From the cell containing the given text, extract its center point as [x, y] coordinate. 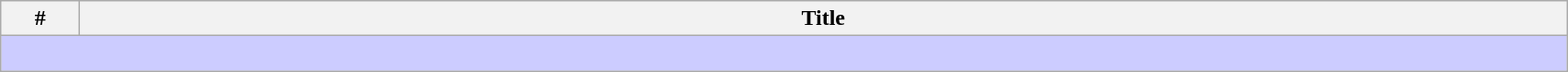
Title [823, 18]
# [40, 18]
